Search for the cell housing the specified text and yield its [X, Y] center coordinate. 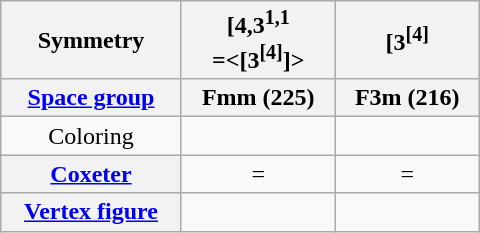
[4,31,1=<[3[4]]> [258, 40]
Space group [91, 98]
Coloring [91, 136]
F3m (216) [407, 98]
[3[4] [407, 40]
Symmetry [91, 40]
Fmm (225) [258, 98]
Coxeter [91, 174]
Vertex figure [91, 212]
